Search for the cell housing the specified text and yield its (x, y) center coordinate. 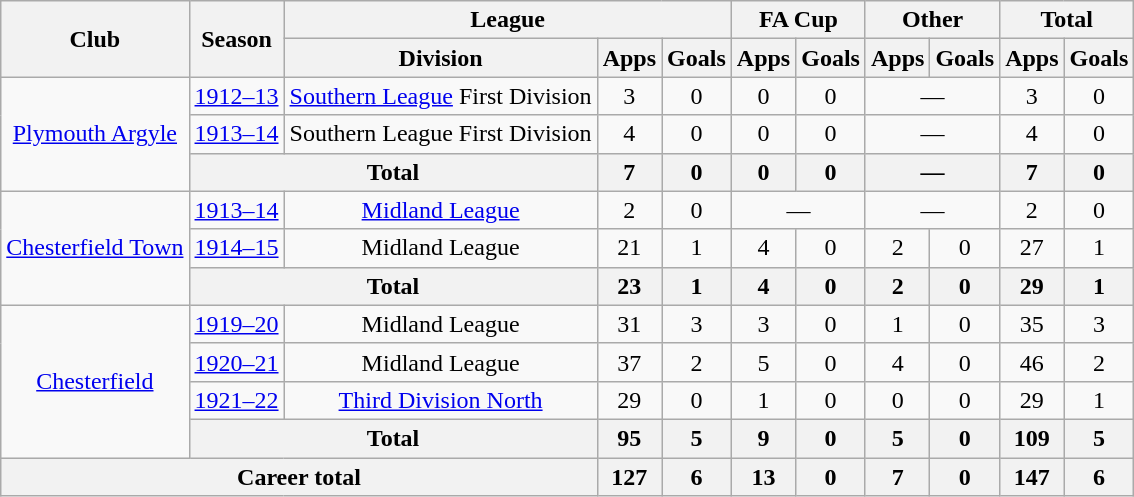
1914–15 (236, 248)
Club (95, 39)
1921–22 (236, 400)
35 (1032, 324)
Season (236, 39)
Career total (299, 477)
League (508, 20)
147 (1032, 477)
21 (629, 248)
95 (629, 438)
9 (763, 438)
109 (1032, 438)
46 (1032, 362)
Chesterfield (95, 381)
Chesterfield Town (95, 248)
Other (932, 20)
1920–21 (236, 362)
27 (1032, 248)
Third Division North (440, 400)
23 (629, 286)
1919–20 (236, 324)
FA Cup (798, 20)
31 (629, 324)
1912–13 (236, 96)
37 (629, 362)
Plymouth Argyle (95, 134)
127 (629, 477)
13 (763, 477)
Division (440, 58)
